Extract the [x, y] coordinate from the center of the cell holding the provided text.  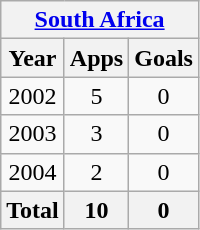
Year [33, 58]
2003 [33, 134]
3 [96, 134]
5 [96, 96]
Total [33, 210]
Apps [96, 58]
Goals [164, 58]
2004 [33, 172]
South Africa [100, 20]
10 [96, 210]
2002 [33, 96]
2 [96, 172]
